Return (x, y) of the center of cell containing provided text 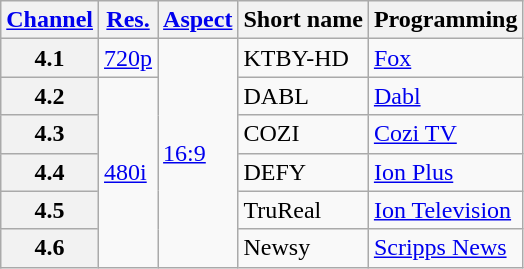
Scripps News (446, 248)
TruReal (303, 210)
Cozi TV (446, 134)
Aspect (198, 20)
4.4 (50, 172)
Ion Plus (446, 172)
DEFY (303, 172)
4.6 (50, 248)
Newsy (303, 248)
720p (128, 58)
Short name (303, 20)
DABL (303, 96)
480i (128, 172)
Programming (446, 20)
4.3 (50, 134)
KTBY-HD (303, 58)
Fox (446, 58)
Res. (128, 20)
16:9 (198, 153)
Ion Television (446, 210)
4.5 (50, 210)
Channel (50, 20)
COZI (303, 134)
4.1 (50, 58)
4.2 (50, 96)
Dabl (446, 96)
